Output the (x, y) coordinate of the center of the cell containing the given text.  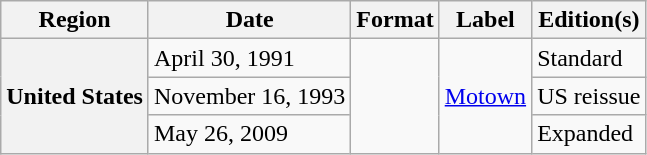
Expanded (589, 134)
US reissue (589, 96)
May 26, 2009 (249, 134)
Standard (589, 58)
November 16, 1993 (249, 96)
Edition(s) (589, 20)
April 30, 1991 (249, 58)
Motown (485, 96)
Region (75, 20)
United States (75, 96)
Format (395, 20)
Label (485, 20)
Date (249, 20)
